Find where the given text appears and provide that cell's center as [x, y] coordinate. 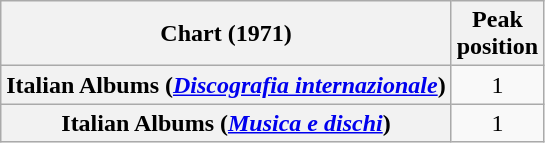
Italian Albums (Musica e dischi) [226, 123]
Chart (1971) [226, 34]
Italian Albums (Discografia internazionale) [226, 85]
Peakposition [497, 34]
